Capture the cell that displays the provided text and extract its [X, Y] central coordinate. 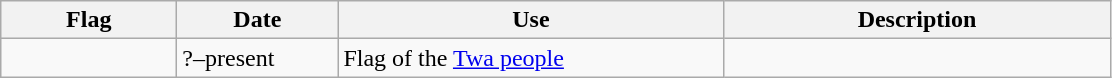
Flag of the Twa people [531, 58]
Flag [89, 20]
Date [258, 20]
Description [917, 20]
Use [531, 20]
?–present [258, 58]
